Extract the [x, y] coordinate from the center of the cell holding the provided text.  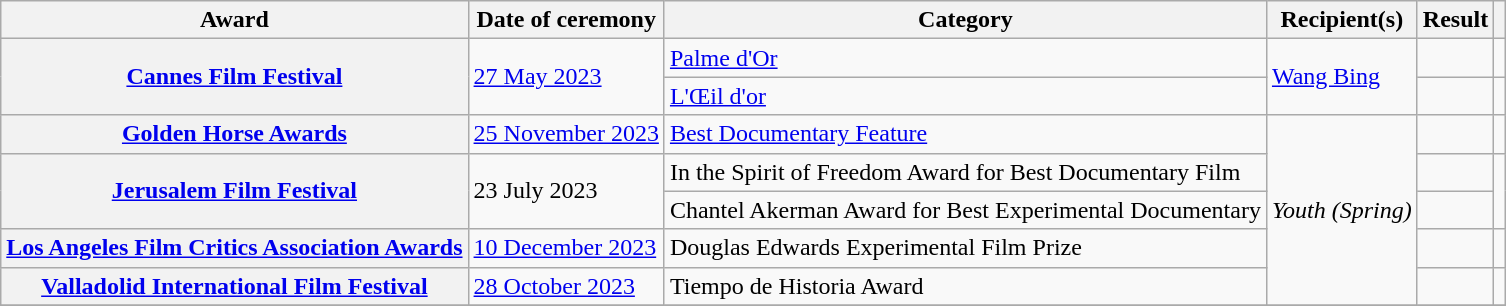
Tiempo de Historia Award [965, 286]
Category [965, 20]
Result [1455, 20]
10 December 2023 [566, 248]
Valladolid International Film Festival [234, 286]
In the Spirit of Freedom Award for Best Documentary Film [965, 172]
Jerusalem Film Festival [234, 191]
L'Œil d'or [965, 96]
27 May 2023 [566, 77]
25 November 2023 [566, 134]
Date of ceremony [566, 20]
Wang Bing [1342, 77]
Best Documentary Feature [965, 134]
Youth (Spring) [1342, 210]
Douglas Edwards Experimental Film Prize [965, 248]
Cannes Film Festival [234, 77]
Palme d'Or [965, 58]
Recipient(s) [1342, 20]
Los Angeles Film Critics Association Awards [234, 248]
Golden Horse Awards [234, 134]
28 October 2023 [566, 286]
Chantel Akerman Award for Best Experimental Documentary [965, 210]
Award [234, 20]
23 July 2023 [566, 191]
